Locate the cell with the specified text and output its [x, y] center coordinate. 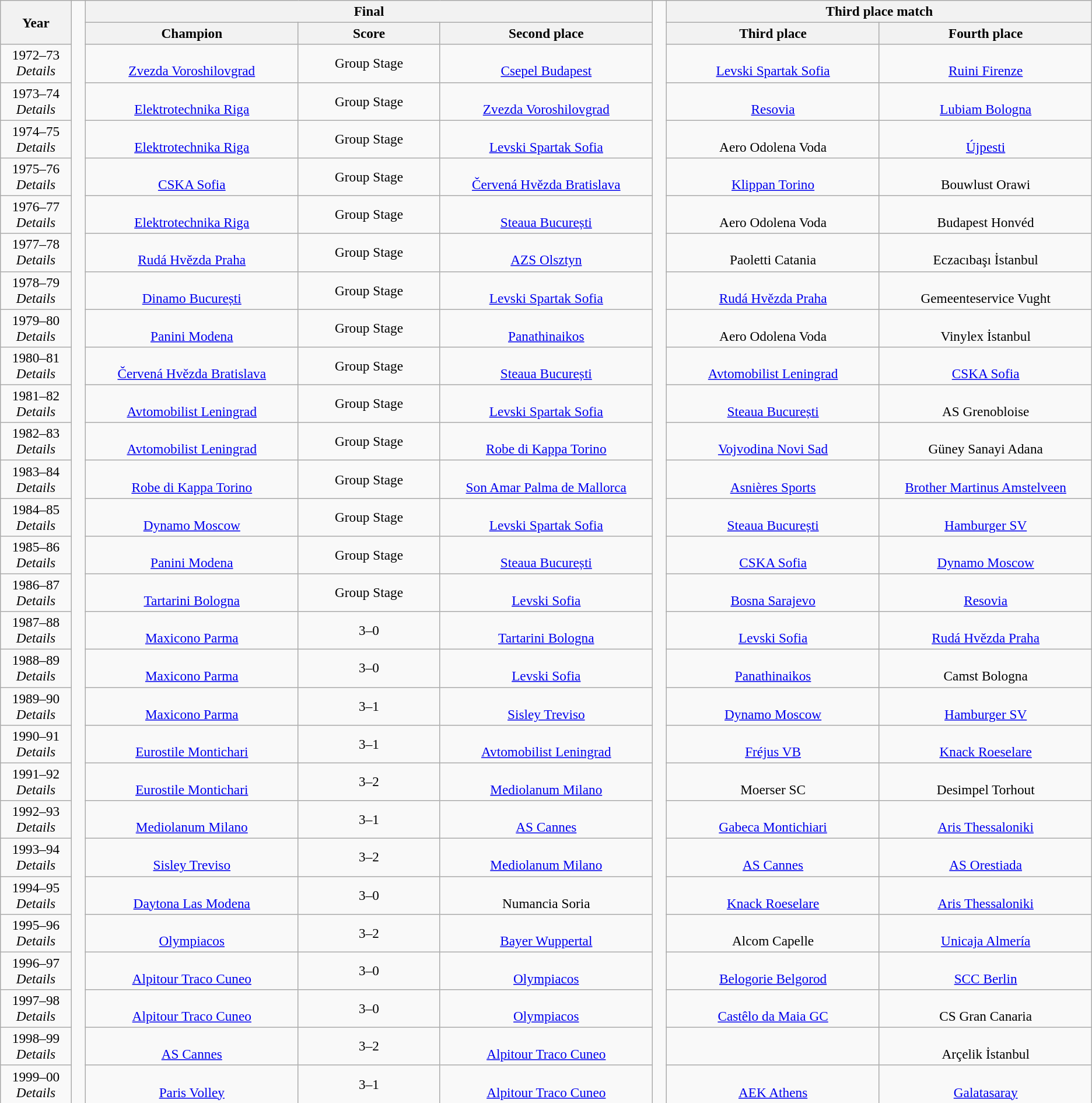
SCC Berlin [986, 971]
Champion [192, 33]
Gabeca Montichiari [773, 819]
Újpesti [986, 139]
1983–84Details [36, 479]
Daytona Las Modena [192, 895]
1996–97Details [36, 971]
Unicaja Almería [986, 933]
Moerser SC [773, 782]
1992–93Details [36, 819]
Lubiam Bologna [986, 102]
1974–75Details [36, 139]
Klippan Torino [773, 176]
1993–94Details [36, 857]
Alcom Capelle [773, 933]
1998–99Details [36, 1046]
Dinamo București [192, 291]
Bayer Wuppertal [546, 933]
1999–00Details [36, 1084]
Asnières Sports [773, 479]
1995–96Details [36, 933]
1977–78Details [36, 252]
Numancia Soria [546, 895]
1976–77Details [36, 215]
Gemeenteservice Vught [986, 291]
Second place [546, 33]
1978–79Details [36, 291]
Ruini Firenze [986, 63]
1980–81Details [36, 365]
Bosna Sarajevo [773, 593]
Belogorie Belgorod [773, 971]
Year [36, 22]
Third place [773, 33]
Csepel Budapest [546, 63]
Paris Volley [192, 1084]
1991–92Details [36, 782]
1972–73Details [36, 63]
Third place match [880, 11]
1984–85Details [36, 517]
Paoletti Catania [773, 252]
Arçelik İstanbul [986, 1046]
Castêlo da Maia GC [773, 1008]
AS Orestiada [986, 857]
AEK Athens [773, 1084]
Final [369, 11]
1985–86Details [36, 554]
1975–76Details [36, 176]
AZS Olsztyn [546, 252]
Camst Bologna [986, 668]
1988–89Details [36, 668]
Vojvodina Novi Sad [773, 441]
Eczacıbaşı İstanbul [986, 252]
1986–87Details [36, 593]
Galatasaray [986, 1084]
1994–95Details [36, 895]
Bouwlust Orawi [986, 176]
Son Amar Palma de Mallorca [546, 479]
AS Grenobloise [986, 404]
Vinylex İstanbul [986, 328]
1982–83Details [36, 441]
Desimpel Torhout [986, 782]
Fourth place [986, 33]
Fréjus VB [773, 744]
CS Gran Canaria [986, 1008]
Score [369, 33]
1981–82Details [36, 404]
1989–90Details [36, 706]
1979–80Details [36, 328]
1997–98Details [36, 1008]
1990–91Details [36, 744]
Güney Sanayi Adana [986, 441]
Budapest Honvéd [986, 215]
1987–88Details [36, 630]
1973–74Details [36, 102]
Brother Martinus Amstelveen [986, 479]
